Locate the cell with the specified text and output its (X, Y) center coordinate. 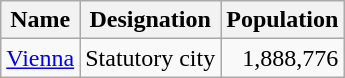
Designation (150, 20)
Population (282, 20)
Vienna (40, 58)
Name (40, 20)
Statutory city (150, 58)
1,888,776 (282, 58)
